Determine the [x, y] coordinate at the center of the cell enclosing the given text.  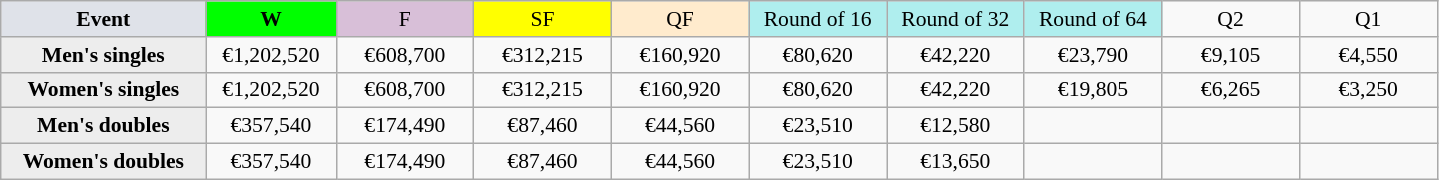
€19,805 [1093, 90]
W [271, 19]
Men's singles [104, 55]
€9,105 [1231, 55]
Event [104, 19]
€23,790 [1093, 55]
Round of 16 [818, 19]
€12,580 [955, 126]
Women's singles [104, 90]
€6,265 [1231, 90]
Q1 [1368, 19]
Women's doubles [104, 162]
Round of 64 [1093, 19]
SF [543, 19]
€4,550 [1368, 55]
Men's doubles [104, 126]
QF [680, 19]
Round of 32 [955, 19]
€13,650 [955, 162]
F [405, 19]
Q2 [1231, 19]
€3,250 [1368, 90]
